Return the [X, Y] coordinate for the center point of the cell that contains the specified text.  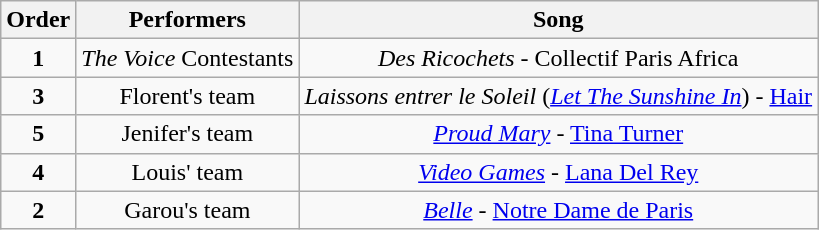
Order [38, 20]
2 [38, 210]
4 [38, 172]
Garou's team [188, 210]
Jenifer's team [188, 134]
1 [38, 58]
Florent's team [188, 96]
Proud Mary - Tina Turner [558, 134]
5 [38, 134]
Belle - Notre Dame de Paris [558, 210]
The Voice Contestants [188, 58]
Performers [188, 20]
Louis' team [188, 172]
Laissons entrer le Soleil (Let The Sunshine In) - Hair [558, 96]
3 [38, 96]
Des Ricochets - Collectif Paris Africa [558, 58]
Song [558, 20]
Video Games - Lana Del Rey [558, 172]
